Determine the [x, y] coordinate at the center of the cell enclosing the given text.  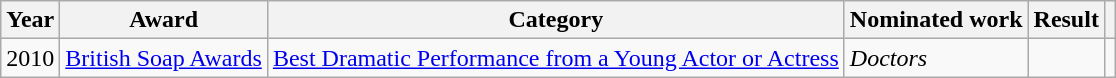
Category [556, 20]
2010 [30, 58]
Year [30, 20]
Doctors [936, 58]
Nominated work [936, 20]
Best Dramatic Performance from a Young Actor or Actress [556, 58]
Result [1066, 20]
British Soap Awards [164, 58]
Award [164, 20]
